From the cell containing the given text, extract its center point as [x, y] coordinate. 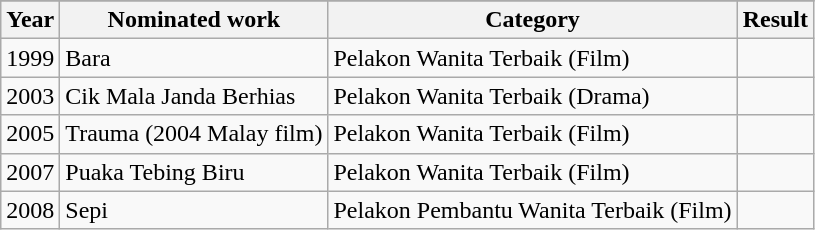
2003 [30, 96]
Result [775, 20]
Pelakon Pembantu Wanita Terbaik (Film) [532, 210]
2007 [30, 172]
Category [532, 20]
Pelakon Wanita Terbaik (Drama) [532, 96]
Sepi [194, 210]
2008 [30, 210]
2005 [30, 134]
Nominated work [194, 20]
1999 [30, 58]
Trauma (2004 Malay film) [194, 134]
Cik Mala Janda Berhias [194, 96]
Puaka Tebing Biru [194, 172]
Bara [194, 58]
Year [30, 20]
